Search for the cell housing the specified text and yield its (X, Y) center coordinate. 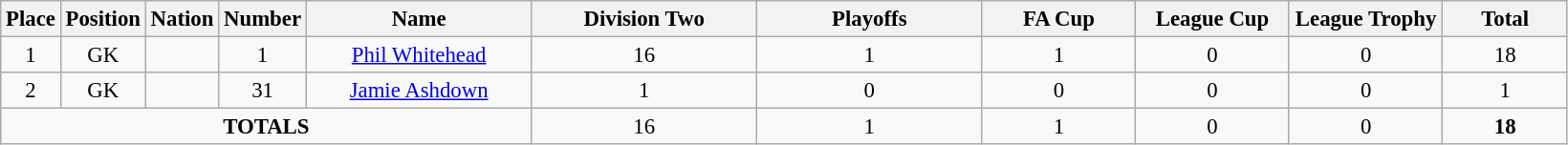
2 (31, 91)
Total (1505, 19)
League Trophy (1365, 19)
League Cup (1212, 19)
Position (103, 19)
Nation (182, 19)
Playoffs (870, 19)
Division Two (644, 19)
31 (263, 91)
FA Cup (1059, 19)
Place (31, 19)
Jamie Ashdown (419, 91)
Phil Whitehead (419, 55)
Name (419, 19)
TOTALS (266, 127)
Number (263, 19)
